Detect which cell encompasses the target text, then output its (x, y) center coordinate. 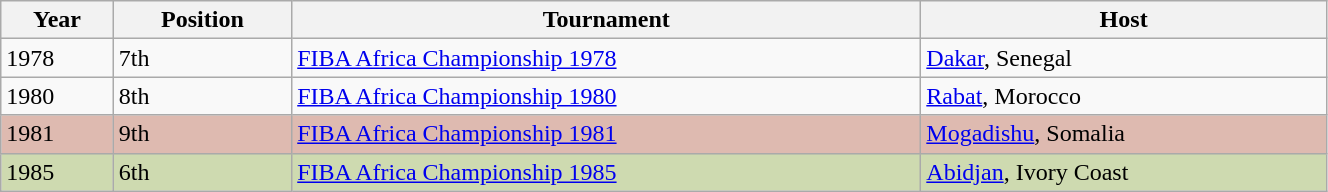
FIBA Africa Championship 1981 (606, 134)
Rabat, Morocco (1124, 96)
1985 (57, 172)
9th (202, 134)
1981 (57, 134)
7th (202, 58)
1978 (57, 58)
Year (57, 20)
Position (202, 20)
8th (202, 96)
FIBA Africa Championship 1985 (606, 172)
FIBA Africa Championship 1978 (606, 58)
Mogadishu, Somalia (1124, 134)
1980 (57, 96)
6th (202, 172)
Dakar, Senegal (1124, 58)
FIBA Africa Championship 1980 (606, 96)
Tournament (606, 20)
Abidjan, Ivory Coast (1124, 172)
Host (1124, 20)
